Pinpoint the cell where the given text exists, returning its (X, Y) midpoint coordinate. 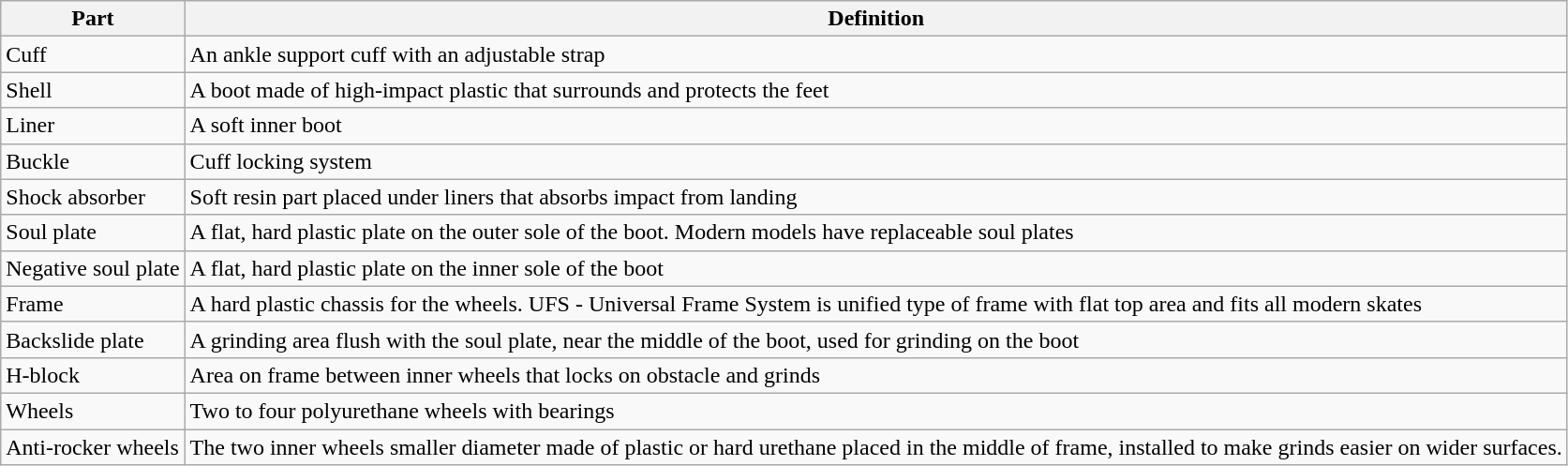
Soul plate (93, 233)
Cuff (93, 54)
Shell (93, 90)
An ankle support cuff with an adjustable strap (875, 54)
Cuff locking system (875, 161)
Negative soul plate (93, 268)
A grinding area flush with the soul plate, near the middle of the boot, used for grinding on the boot (875, 339)
Soft resin part placed under liners that absorbs impact from landing (875, 197)
A hard plastic chassis for the wheels. UFS - Universal Frame System is unified type of frame with flat top area and fits all modern skates (875, 304)
H-block (93, 375)
Anti-rocker wheels (93, 447)
Definition (875, 19)
A flat, hard plastic plate on the outer sole of the boot. Modern models have replaceable soul plates (875, 233)
Wheels (93, 411)
Area on frame between inner wheels that locks on obstacle and grinds (875, 375)
A boot made of high-impact plastic that surrounds and protects the feet (875, 90)
Backslide plate (93, 339)
Buckle (93, 161)
Frame (93, 304)
Two to four polyurethane wheels with bearings (875, 411)
A flat, hard plastic plate on the inner sole of the boot (875, 268)
Liner (93, 126)
Part (93, 19)
Shock absorber (93, 197)
A soft inner boot (875, 126)
